Return (x, y) of the center of cell containing provided text 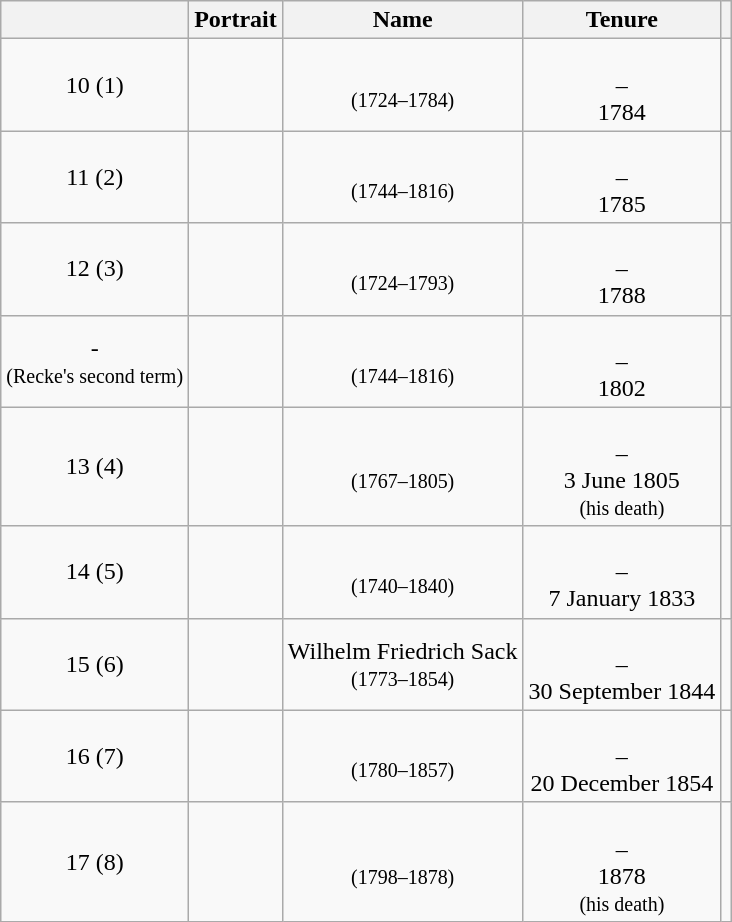
12 (3) (95, 269)
–1788 (622, 269)
-(Recke's second term) (95, 361)
(1724–1793) (402, 269)
11 (2) (95, 177)
10 (1) (95, 85)
–1785 (622, 177)
17 (8) (95, 862)
–1802 (622, 361)
Name (402, 20)
Tenure (622, 20)
13 (4) (95, 466)
–3 June 1805(his death) (622, 466)
14 (5) (95, 572)
15 (6) (95, 664)
16 (7) (95, 756)
–20 December 1854 (622, 756)
Wilhelm Friedrich Sack(1773–1854) (402, 664)
–1784 (622, 85)
(1798–1878) (402, 862)
(1740–1840) (402, 572)
(1724–1784) (402, 85)
(1767–1805) (402, 466)
–7 January 1833 (622, 572)
–30 September 1844 (622, 664)
–1878(his death) (622, 862)
Portrait (236, 20)
(1780–1857) (402, 756)
